Determine the (X, Y) coordinate at the center of the cell enclosing the given text.  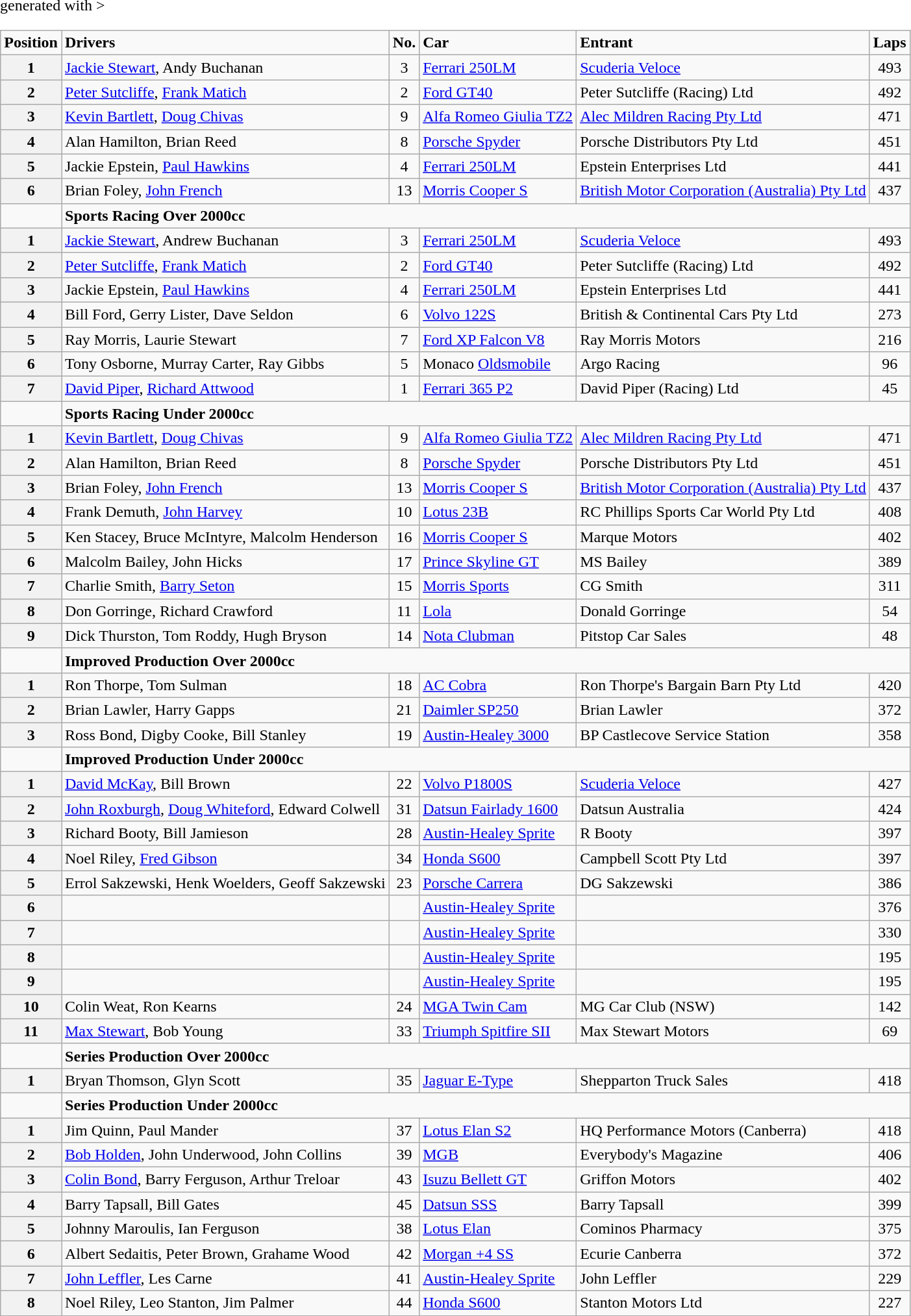
Errol Sakzewski, Henk Woelders, Geoff Sakzewski (225, 883)
Albert Sedaitis, Peter Brown, Grahame Wood (225, 1254)
John Leffler, Les Carne (225, 1278)
273 (890, 314)
376 (890, 908)
408 (890, 512)
Austin-Healey 3000 (498, 734)
Argo Racing (723, 364)
427 (890, 784)
David McKay, Bill Brown (225, 784)
Isuzu Bellett GT (498, 1180)
43 (404, 1180)
Volvo 122S (498, 314)
424 (890, 809)
44 (404, 1303)
Stanton Motors Ltd (723, 1303)
Volvo P1800S (498, 784)
35 (404, 1080)
Don Gorringe, Richard Crawford (225, 611)
Ron Thorpe's Bargain Barn Pty Ltd (723, 685)
39 (404, 1155)
Bryan Thomson, Glyn Scott (225, 1080)
Drivers (225, 43)
HQ Performance Motors (Canberra) (723, 1130)
Monaco Oldsmobile (498, 364)
Brian Lawler (723, 710)
Colin Weat, Ron Kearns (225, 1006)
John Roxburgh, Doug Whiteford, Edward Colwell (225, 809)
Ray Morris Motors (723, 340)
Colin Bond, Barry Ferguson, Arthur Treloar (225, 1180)
MGA Twin Cam (498, 1006)
Dick Thurston, Tom Roddy, Hugh Bryson (225, 636)
37 (404, 1130)
David Piper (Racing) Ltd (723, 389)
229 (890, 1278)
Ross Bond, Digby Cooke, Bill Stanley (225, 734)
MGB (498, 1155)
18 (404, 685)
CG Smith (723, 586)
Ecurie Canberra (723, 1254)
Ford XP Falcon V8 (498, 340)
BP Castlecove Service Station (723, 734)
Improved Production Over 2000cc (486, 660)
Jim Quinn, Paul Mander (225, 1130)
311 (890, 586)
Lotus 23B (498, 512)
Improved Production Under 2000cc (486, 760)
Brian Lawler, Harry Gapps (225, 710)
15 (404, 586)
24 (404, 1006)
54 (890, 611)
142 (890, 1006)
Car (498, 43)
406 (890, 1155)
42 (404, 1254)
Griffon Motors (723, 1180)
MS Bailey (723, 562)
Barry Tapsall (723, 1204)
Tony Osborne, Murray Carter, Ray Gibbs (225, 364)
MG Car Club (NSW) (723, 1006)
227 (890, 1303)
389 (890, 562)
31 (404, 809)
Lola (498, 611)
Datsun Fairlady 1600 (498, 809)
19 (404, 734)
Malcolm Bailey, John Hicks (225, 562)
No. (404, 43)
358 (890, 734)
Laps (890, 43)
AC Cobra (498, 685)
375 (890, 1229)
John Leffler (723, 1278)
Everybody's Magazine (723, 1155)
Sports Racing Over 2000cc (486, 216)
Ken Stacey, Bruce McIntyre, Malcolm Henderson (225, 537)
Morris Sports (498, 586)
21 (404, 710)
420 (890, 685)
Ray Morris, Laurie Stewart (225, 340)
Richard Booty, Bill Jamieson (225, 834)
23 (404, 883)
Jaguar E-Type (498, 1080)
Pitstop Car Sales (723, 636)
Morgan +4 SS (498, 1254)
Triumph Spitfire SII (498, 1031)
Cominos Pharmacy (723, 1229)
48 (890, 636)
22 (404, 784)
R Booty (723, 834)
Barry Tapsall, Bill Gates (225, 1204)
41 (404, 1278)
Noel Riley, Fred Gibson (225, 858)
RC Phillips Sports Car World Pty Ltd (723, 512)
Noel Riley, Leo Stanton, Jim Palmer (225, 1303)
Prince Skyline GT (498, 562)
69 (890, 1031)
Bill Ford, Gerry Lister, Dave Seldon (225, 314)
Series Production Under 2000cc (486, 1105)
David Piper, Richard Attwood (225, 389)
16 (404, 537)
Jackie Stewart, Andrew Buchanan (225, 240)
28 (404, 834)
Donald Gorringe (723, 611)
Charlie Smith, Barry Seton (225, 586)
Datsun SSS (498, 1204)
Frank Demuth, John Harvey (225, 512)
Daimler SP250 (498, 710)
Entrant (723, 43)
17 (404, 562)
14 (404, 636)
Ron Thorpe, Tom Sulman (225, 685)
Nota Clubman (498, 636)
Bob Holden, John Underwood, John Collins (225, 1155)
399 (890, 1204)
386 (890, 883)
Ferrari 365 P2 (498, 389)
Datsun Australia (723, 809)
Sports Racing Under 2000cc (486, 414)
Campbell Scott Pty Ltd (723, 858)
Marque Motors (723, 537)
Johnny Maroulis, Ian Ferguson (225, 1229)
Lotus Elan S2 (498, 1130)
38 (404, 1229)
DG Sakzewski (723, 883)
34 (404, 858)
Max Stewart, Bob Young (225, 1031)
British & Continental Cars Pty Ltd (723, 314)
96 (890, 364)
Position (31, 43)
Porsche Carrera (498, 883)
Shepparton Truck Sales (723, 1080)
330 (890, 932)
Lotus Elan (498, 1229)
Jackie Stewart, Andy Buchanan (225, 68)
216 (890, 340)
33 (404, 1031)
Series Production Over 2000cc (486, 1056)
Max Stewart Motors (723, 1031)
